From the cell containing the given text, extract its center point as (X, Y) coordinate. 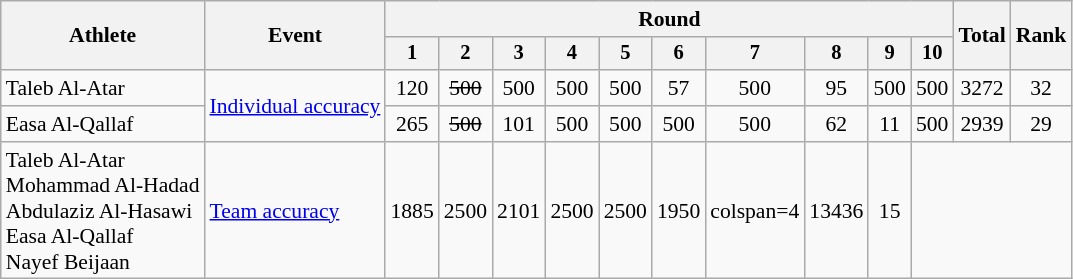
Easa Al-Qallaf (103, 124)
3272 (982, 88)
Taleb Al-Atar (103, 88)
95 (836, 88)
120 (412, 88)
57 (678, 88)
4 (572, 54)
2 (466, 54)
62 (836, 124)
7 (754, 54)
Rank (1042, 36)
265 (412, 124)
Round (669, 19)
6 (678, 54)
Athlete (103, 36)
3 (518, 54)
101 (518, 124)
Total (982, 36)
10 (932, 54)
9 (890, 54)
Individual accuracy (296, 106)
5 (626, 54)
8 (836, 54)
29 (1042, 124)
2939 (982, 124)
32 (1042, 88)
11 (890, 124)
1 (412, 54)
Event (296, 36)
